Capture the cell that displays the provided text and extract its [X, Y] central coordinate. 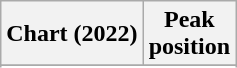
Peakposition [189, 34]
Chart (2022) [72, 34]
